Locate the cell with the specified text and output its [X, Y] center coordinate. 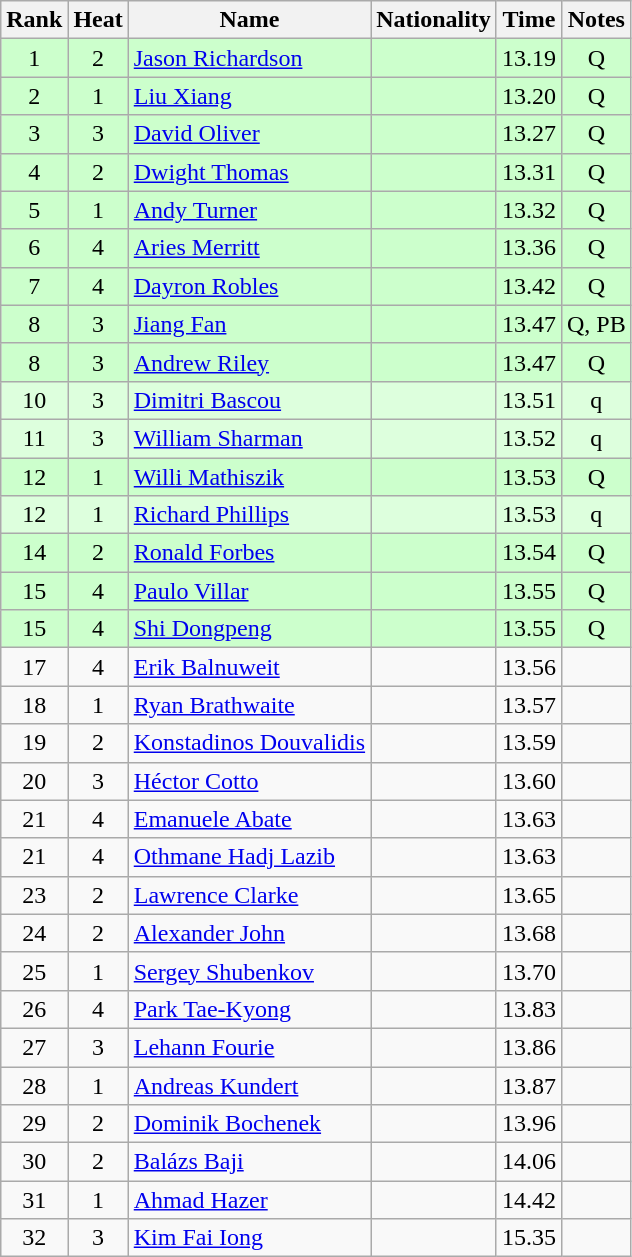
13.68 [528, 933]
Name [249, 20]
Balázs Baji [249, 1162]
14.06 [528, 1162]
Alexander John [249, 933]
30 [34, 1162]
19 [34, 743]
Sergey Shubenkov [249, 971]
Emanuele Abate [249, 819]
Notes [596, 20]
23 [34, 895]
Dominik Bochenek [249, 1124]
Erik Balnuweit [249, 667]
Dwight Thomas [249, 172]
10 [34, 400]
Kim Fai Iong [249, 1238]
6 [34, 248]
Q, PB [596, 324]
13.70 [528, 971]
13.86 [528, 1047]
Willi Mathiszik [249, 477]
13.36 [528, 248]
25 [34, 971]
24 [34, 933]
27 [34, 1047]
Shi Dongpeng [249, 629]
32 [34, 1238]
Héctor Cotto [249, 781]
13.20 [528, 96]
13.57 [528, 705]
17 [34, 667]
Park Tae-Kyong [249, 1009]
13.27 [528, 134]
29 [34, 1124]
15.35 [528, 1238]
13.59 [528, 743]
Lehann Fourie [249, 1047]
13.83 [528, 1009]
Jason Richardson [249, 58]
13.42 [528, 286]
Othmane Hadj Lazib [249, 857]
13.19 [528, 58]
13.60 [528, 781]
13.31 [528, 172]
Liu Xiang [249, 96]
Dimitri Bascou [249, 400]
7 [34, 286]
13.51 [528, 400]
Andy Turner [249, 210]
14 [34, 553]
31 [34, 1200]
13.52 [528, 438]
Time [528, 20]
13.56 [528, 667]
11 [34, 438]
Ahmad Hazer [249, 1200]
28 [34, 1085]
William Sharman [249, 438]
Aries Merritt [249, 248]
18 [34, 705]
13.65 [528, 895]
Paulo Villar [249, 591]
5 [34, 210]
13.96 [528, 1124]
Dayron Robles [249, 286]
Konstadinos Douvalidis [249, 743]
Ryan Brathwaite [249, 705]
Richard Phillips [249, 515]
13.54 [528, 553]
14.42 [528, 1200]
Andreas Kundert [249, 1085]
Lawrence Clarke [249, 895]
Jiang Fan [249, 324]
Ronald Forbes [249, 553]
Heat [98, 20]
13.87 [528, 1085]
Nationality [434, 20]
Andrew Riley [249, 362]
13.32 [528, 210]
26 [34, 1009]
20 [34, 781]
Rank [34, 20]
David Oliver [249, 134]
